Locate the cell with the specified text and output its [x, y] center coordinate. 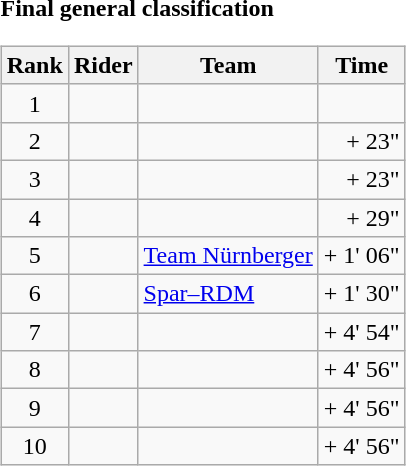
+ 1' 06" [362, 256]
+ 29" [362, 217]
Time [362, 65]
8 [34, 370]
5 [34, 256]
Rank [34, 65]
Spar–RDM [228, 294]
6 [34, 294]
7 [34, 332]
+ 1' 30" [362, 294]
10 [34, 446]
+ 4' 54" [362, 332]
1 [34, 103]
Team [228, 65]
9 [34, 408]
Team Nürnberger [228, 256]
Rider [103, 65]
4 [34, 217]
3 [34, 179]
2 [34, 141]
